Detect which cell encompasses the target text, then output its (X, Y) center coordinate. 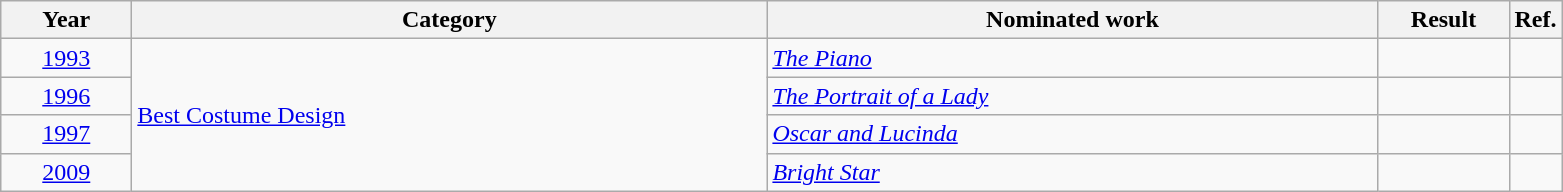
Result (1444, 20)
Ref. (1536, 20)
2009 (66, 172)
1997 (66, 134)
The Piano (1072, 58)
Nominated work (1072, 20)
Year (66, 20)
Bright Star (1072, 172)
The Portrait of a Lady (1072, 96)
Best Costume Design (450, 115)
Category (450, 20)
1993 (66, 58)
1996 (66, 96)
Oscar and Lucinda (1072, 134)
